From the cell containing the given text, extract its center point as [X, Y] coordinate. 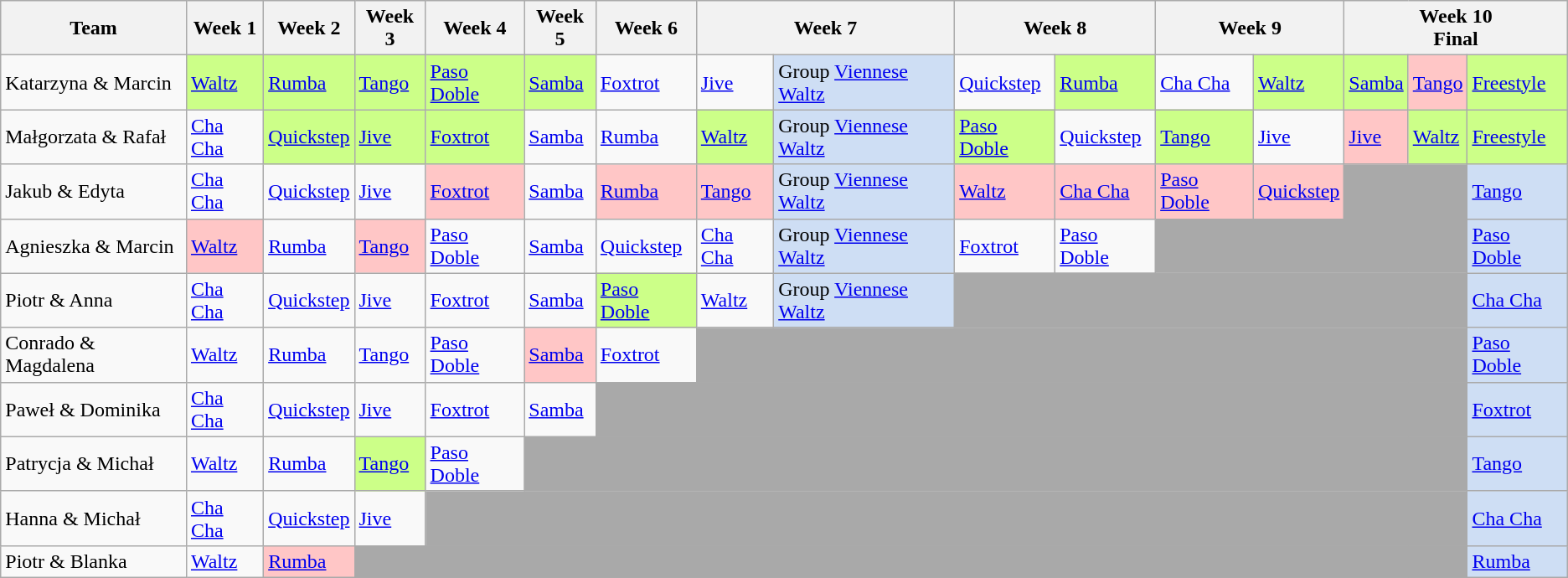
Team [94, 28]
Patrycja & Michał [94, 464]
Week 3 [390, 28]
Conrado & Magdalena [94, 355]
Jakub & Edyta [94, 191]
Małgorzata & Rafał [94, 137]
Katarzyna & Marcin [94, 82]
Week 6 [646, 28]
Week 1 [224, 28]
Week 10Final [1456, 28]
Week 7 [825, 28]
Week 4 [475, 28]
Week 9 [1250, 28]
Week 2 [309, 28]
Paweł & Dominika [94, 409]
Agnieszka & Marcin [94, 246]
Piotr & Anna [94, 300]
Hanna & Michał [94, 518]
Week 8 [1055, 28]
Week 5 [560, 28]
Piotr & Blanka [94, 561]
